Extract the (x, y) coordinate from the center of the cell holding the provided text.  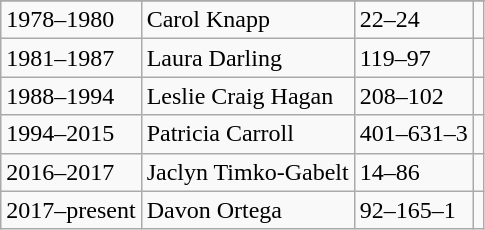
Leslie Craig Hagan (248, 96)
1978–1980 (71, 20)
1988–1994 (71, 96)
Carol Knapp (248, 20)
1994–2015 (71, 134)
401–631–3 (414, 134)
Davon Ortega (248, 210)
1981–1987 (71, 58)
119–97 (414, 58)
Patricia Carroll (248, 134)
14–86 (414, 172)
Laura Darling (248, 58)
22–24 (414, 20)
Jaclyn Timko-Gabelt (248, 172)
92–165–1 (414, 210)
208–102 (414, 96)
2016–2017 (71, 172)
2017–present (71, 210)
